Identify which cell holds the provided text, then report its (X, Y) central coordinate. 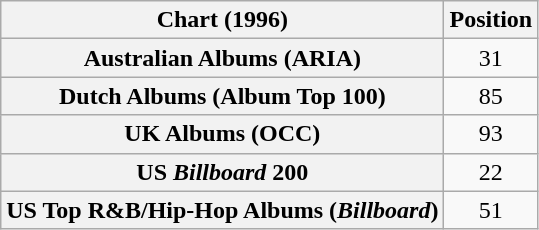
US Top R&B/Hip-Hop Albums (Billboard) (222, 210)
31 (491, 58)
Dutch Albums (Album Top 100) (222, 96)
93 (491, 134)
UK Albums (OCC) (222, 134)
51 (491, 210)
22 (491, 172)
85 (491, 96)
Chart (1996) (222, 20)
Position (491, 20)
US Billboard 200 (222, 172)
Australian Albums (ARIA) (222, 58)
